Capture the cell that displays the provided text and extract its (X, Y) central coordinate. 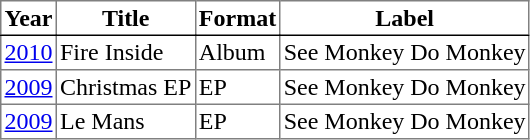
Christmas EP (126, 87)
Album (238, 52)
Label (404, 18)
Le Mans (126, 121)
2010 (29, 52)
Format (238, 18)
Fire Inside (126, 52)
Title (126, 18)
Year (29, 18)
